Determine the [x, y] coordinate at the center of the cell enclosing the given text.  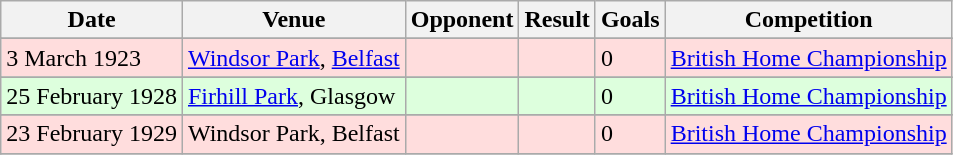
Firhill Park, Glasgow [294, 96]
Result [557, 20]
3 March 1923 [92, 58]
23 February 1929 [92, 134]
Opponent [462, 20]
25 February 1928 [92, 96]
Date [92, 20]
Goals [630, 20]
Competition [808, 20]
Venue [294, 20]
